Find where the given text appears and provide that cell's center as (X, Y) coordinate. 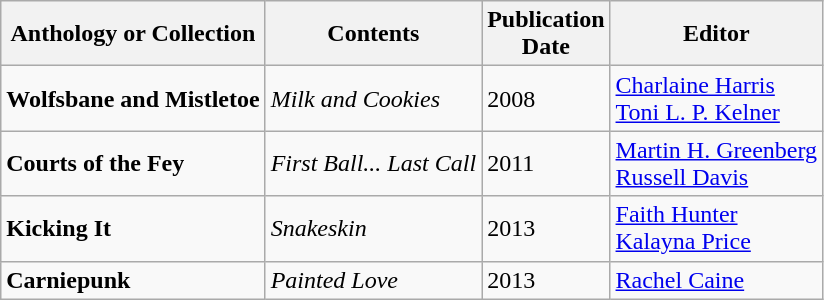
Courts of the Fey (133, 164)
Snakeskin (373, 228)
Anthology or Collection (133, 34)
Charlaine HarrisToni L. P. Kelner (716, 98)
Kicking It (133, 228)
Painted Love (373, 280)
Wolfsbane and Mistletoe (133, 98)
Faith HunterKalayna Price (716, 228)
Editor (716, 34)
2008 (546, 98)
PublicationDate (546, 34)
Contents (373, 34)
Milk and Cookies (373, 98)
2011 (546, 164)
Rachel Caine (716, 280)
Carniepunk (133, 280)
Martin H. GreenbergRussell Davis (716, 164)
First Ball... Last Call (373, 164)
